Extract the (x, y) coordinate from the center of the cell holding the provided text.  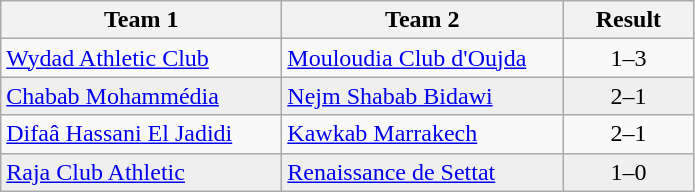
Team 1 (142, 20)
Raja Club Athletic (142, 172)
Difaâ Hassani El Jadidi (142, 134)
Renaissance de Settat (422, 172)
Result (628, 20)
Nejm Shabab Bidawi (422, 96)
1–0 (628, 172)
Wydad Athletic Club (142, 58)
Chabab Mohammédia (142, 96)
Kawkab Marrakech (422, 134)
1–3 (628, 58)
Mouloudia Club d'Oujda (422, 58)
Team 2 (422, 20)
